Pinpoint the cell where the given text exists, returning its (x, y) midpoint coordinate. 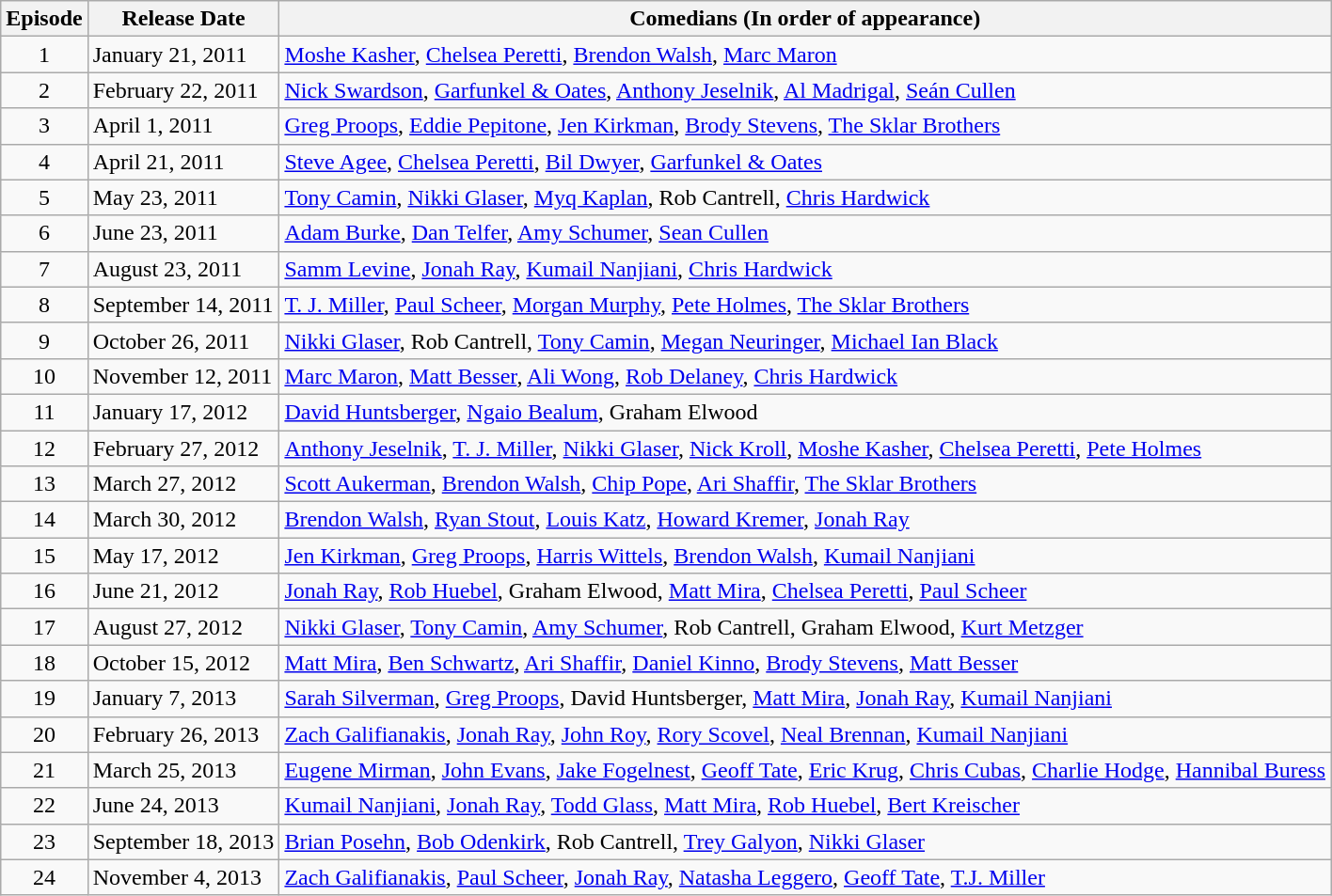
January 17, 2012 (183, 412)
Matt Mira, Ben Schwartz, Ari Shaffir, Daniel Kinno, Brody Stevens, Matt Besser (805, 663)
19 (44, 699)
March 27, 2012 (183, 484)
Zach Galifianakis, Paul Scheer, Jonah Ray, Natasha Leggero, Geoff Tate, T.J. Miller (805, 877)
Nikki Glaser, Tony Camin, Amy Schumer, Rob Cantrell, Graham Elwood, Kurt Metzger (805, 627)
April 21, 2011 (183, 162)
T. J. Miller, Paul Scheer, Morgan Murphy, Pete Holmes, The Sklar Brothers (805, 305)
Brendon Walsh, Ryan Stout, Louis Katz, Howard Kremer, Jonah Ray (805, 520)
November 4, 2013 (183, 877)
September 18, 2013 (183, 841)
21 (44, 770)
February 27, 2012 (183, 448)
9 (44, 340)
January 21, 2011 (183, 55)
March 30, 2012 (183, 520)
Tony Camin, Nikki Glaser, Myq Kaplan, Rob Cantrell, Chris Hardwick (805, 197)
20 (44, 734)
May 17, 2012 (183, 556)
7 (44, 269)
Jonah Ray, Rob Huebel, Graham Elwood, Matt Mira, Chelsea Peretti, Paul Scheer (805, 591)
3 (44, 126)
5 (44, 197)
Zach Galifianakis, Jonah Ray, John Roy, Rory Scovel, Neal Brennan, Kumail Nanjiani (805, 734)
13 (44, 484)
Nick Swardson, Garfunkel & Oates, Anthony Jeselnik, Al Madrigal, Seán Cullen (805, 90)
Episode (44, 19)
Release Date (183, 19)
Nikki Glaser, Rob Cantrell, Tony Camin, Megan Neuringer, Michael Ian Black (805, 340)
October 15, 2012 (183, 663)
22 (44, 806)
Comedians (In order of appearance) (805, 19)
September 14, 2011 (183, 305)
24 (44, 877)
14 (44, 520)
February 26, 2013 (183, 734)
June 21, 2012 (183, 591)
8 (44, 305)
11 (44, 412)
Sarah Silverman, Greg Proops, David Huntsberger, Matt Mira, Jonah Ray, Kumail Nanjiani (805, 699)
Marc Maron, Matt Besser, Ali Wong, Rob Delaney, Chris Hardwick (805, 376)
15 (44, 556)
May 23, 2011 (183, 197)
16 (44, 591)
23 (44, 841)
David Huntsberger, Ngaio Bealum, Graham Elwood (805, 412)
1 (44, 55)
Moshe Kasher, Chelsea Peretti, Brendon Walsh, Marc Maron (805, 55)
18 (44, 663)
12 (44, 448)
6 (44, 233)
4 (44, 162)
November 12, 2011 (183, 376)
June 24, 2013 (183, 806)
Jen Kirkman, Greg Proops, Harris Wittels, Brendon Walsh, Kumail Nanjiani (805, 556)
Greg Proops, Eddie Pepitone, Jen Kirkman, Brody Stevens, The Sklar Brothers (805, 126)
February 22, 2011 (183, 90)
10 (44, 376)
June 23, 2011 (183, 233)
April 1, 2011 (183, 126)
Kumail Nanjiani, Jonah Ray, Todd Glass, Matt Mira, Rob Huebel, Bert Kreischer (805, 806)
Brian Posehn, Bob Odenkirk, Rob Cantrell, Trey Galyon, Nikki Glaser (805, 841)
August 27, 2012 (183, 627)
March 25, 2013 (183, 770)
October 26, 2011 (183, 340)
January 7, 2013 (183, 699)
2 (44, 90)
Samm Levine, Jonah Ray, Kumail Nanjiani, Chris Hardwick (805, 269)
Adam Burke, Dan Telfer, Amy Schumer, Sean Cullen (805, 233)
Scott Aukerman, Brendon Walsh, Chip Pope, Ari Shaffir, The Sklar Brothers (805, 484)
Eugene Mirman, John Evans, Jake Fogelnest, Geoff Tate, Eric Krug, Chris Cubas, Charlie Hodge, Hannibal Buress (805, 770)
17 (44, 627)
Steve Agee, Chelsea Peretti, Bil Dwyer, Garfunkel & Oates (805, 162)
Anthony Jeselnik, T. J. Miller, Nikki Glaser, Nick Kroll, Moshe Kasher, Chelsea Peretti, Pete Holmes (805, 448)
August 23, 2011 (183, 269)
